Determine the (x, y) coordinate at the center of the cell enclosing the given text.  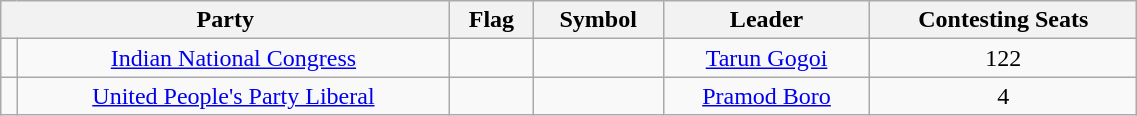
Party (226, 20)
Indian National Congress (234, 58)
United People's Party Liberal (234, 96)
Tarun Gogoi (766, 58)
122 (1004, 58)
Contesting Seats (1004, 20)
Flag (492, 20)
Leader (766, 20)
Pramod Boro (766, 96)
4 (1004, 96)
Symbol (598, 20)
